Provide the [x, y] coordinate of the cell's center where the given text is located.  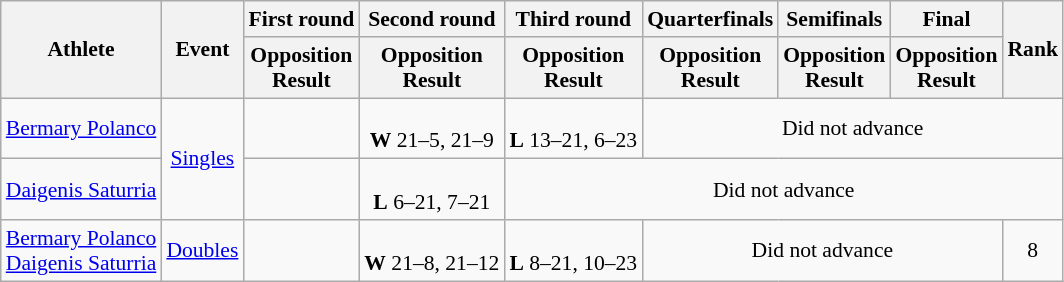
Athlete [82, 50]
Bermary Polanco [82, 128]
Daigenis Saturria [82, 190]
Final [946, 19]
L 13–21, 6–23 [573, 128]
8 [1032, 250]
Rank [1032, 50]
First round [301, 19]
W 21–5, 21–9 [432, 128]
Third round [573, 19]
Event [202, 50]
Semifinals [834, 19]
Quarterfinals [710, 19]
W 21–8, 21–12 [432, 250]
L 6–21, 7–21 [432, 190]
Bermary PolancoDaigenis Saturria [82, 250]
Singles [202, 159]
Second round [432, 19]
Doubles [202, 250]
L 8–21, 10–23 [573, 250]
